Detect which cell encompasses the target text, then output its (x, y) center coordinate. 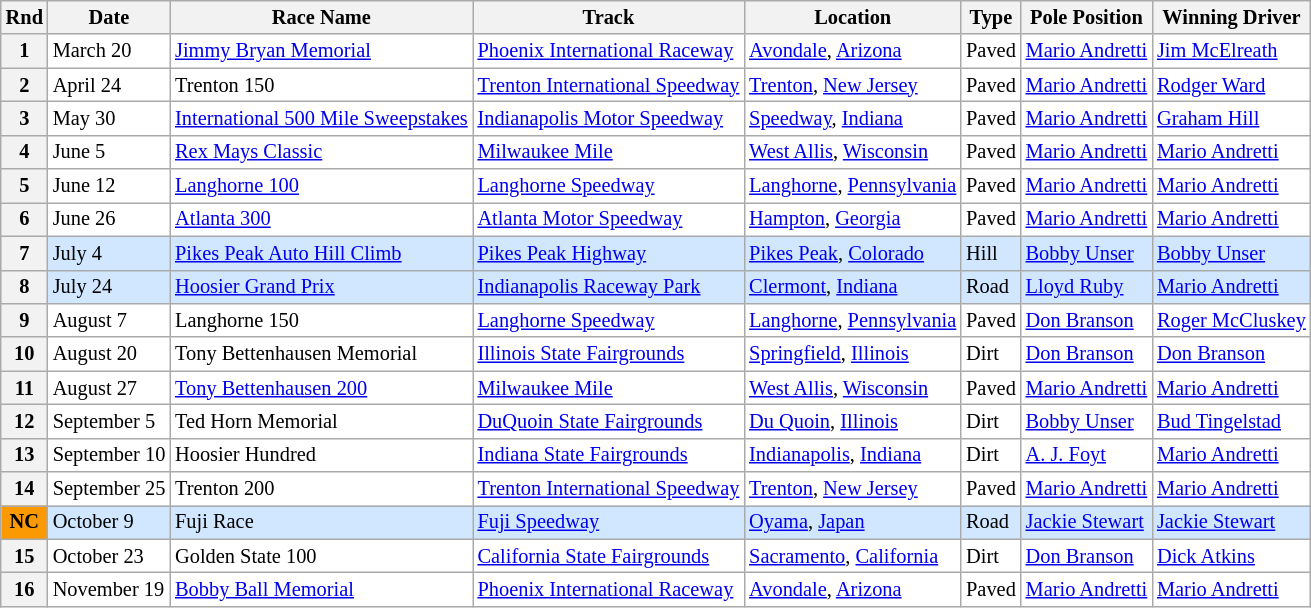
NC (24, 522)
September 25 (109, 489)
8 (24, 287)
Pikes Peak, Colorado (852, 253)
Track (609, 17)
A. J. Foyt (1086, 455)
16 (24, 589)
DuQuoin State Fairgrounds (609, 421)
June 5 (109, 152)
5 (24, 186)
Fuji Race (321, 522)
Location (852, 17)
September 10 (109, 455)
Langhorne 150 (321, 320)
Hoosier Grand Prix (321, 287)
Rodger Ward (1232, 85)
Pikes Peak Auto Hill Climb (321, 253)
13 (24, 455)
Tony Bettenhausen Memorial (321, 354)
August 7 (109, 320)
Du Quoin, Illinois (852, 421)
June 26 (109, 219)
May 30 (109, 118)
4 (24, 152)
Indiana State Fairgrounds (609, 455)
Graham Hill (1232, 118)
Date (109, 17)
Jim McElreath (1232, 51)
14 (24, 489)
Race Name (321, 17)
15 (24, 556)
Bobby Ball Memorial (321, 589)
9 (24, 320)
Rnd (24, 17)
August 20 (109, 354)
September 5 (109, 421)
July 24 (109, 287)
Ted Horn Memorial (321, 421)
Lloyd Ruby (1086, 287)
October 23 (109, 556)
Bud Tingelstad (1232, 421)
July 4 (109, 253)
Indianapolis Motor Speedway (609, 118)
Indianapolis, Indiana (852, 455)
Tony Bettenhausen 200 (321, 388)
Langhorne 100 (321, 186)
Illinois State Fairgrounds (609, 354)
August 27 (109, 388)
Fuji Speedway (609, 522)
Type (991, 17)
7 (24, 253)
Oyama, Japan (852, 522)
Hampton, Georgia (852, 219)
Dick Atkins (1232, 556)
3 (24, 118)
Trenton 200 (321, 489)
Speedway, Indiana (852, 118)
June 12 (109, 186)
6 (24, 219)
March 20 (109, 51)
10 (24, 354)
Indianapolis Raceway Park (609, 287)
Pikes Peak Highway (609, 253)
Jimmy Bryan Memorial (321, 51)
Springfield, Illinois (852, 354)
Clermont, Indiana (852, 287)
12 (24, 421)
California State Fairgrounds (609, 556)
Trenton 150 (321, 85)
Winning Driver (1232, 17)
Rex Mays Classic (321, 152)
International 500 Mile Sweepstakes (321, 118)
October 9 (109, 522)
11 (24, 388)
1 (24, 51)
April 24 (109, 85)
Pole Position (1086, 17)
Golden State 100 (321, 556)
Hoosier Hundred (321, 455)
Atlanta Motor Speedway (609, 219)
2 (24, 85)
November 19 (109, 589)
Atlanta 300 (321, 219)
Hill (991, 253)
Roger McCluskey (1232, 320)
Sacramento, California (852, 556)
